From the cell containing the given text, extract its center point as (X, Y) coordinate. 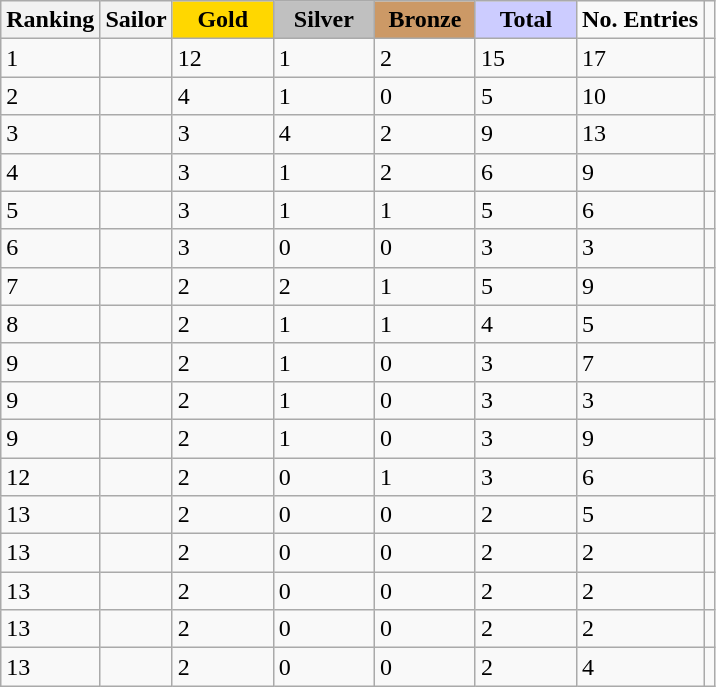
No. Entries (640, 20)
Silver (324, 20)
17 (640, 58)
Ranking (50, 20)
15 (526, 58)
Total (526, 20)
8 (50, 324)
Gold (222, 20)
10 (640, 96)
Bronze (424, 20)
Sailor (136, 20)
